Detect which cell encompasses the target text, then output its [X, Y] center coordinate. 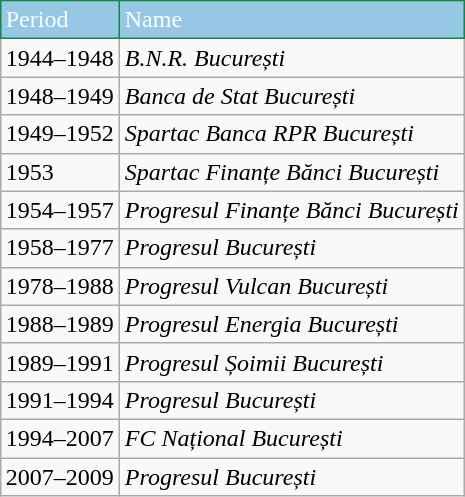
1958–1977 [60, 248]
B.N.R. București [292, 58]
1991–1994 [60, 400]
1944–1948 [60, 58]
2007–2009 [60, 477]
1989–1991 [60, 362]
Spartac Finanțe Bănci București [292, 172]
1954–1957 [60, 210]
1949–1952 [60, 134]
1978–1988 [60, 286]
Banca de Stat București [292, 96]
1988–1989 [60, 324]
Name [292, 20]
Progresul Șoimii București [292, 362]
Progresul Energia București [292, 324]
1994–2007 [60, 438]
Progresul Vulcan București [292, 286]
Progresul Finanțe Bănci București [292, 210]
1953 [60, 172]
Period [60, 20]
FC Național București [292, 438]
1948–1949 [60, 96]
Spartac Banca RPR București [292, 134]
